Pinpoint the cell where the given text exists, returning its (x, y) midpoint coordinate. 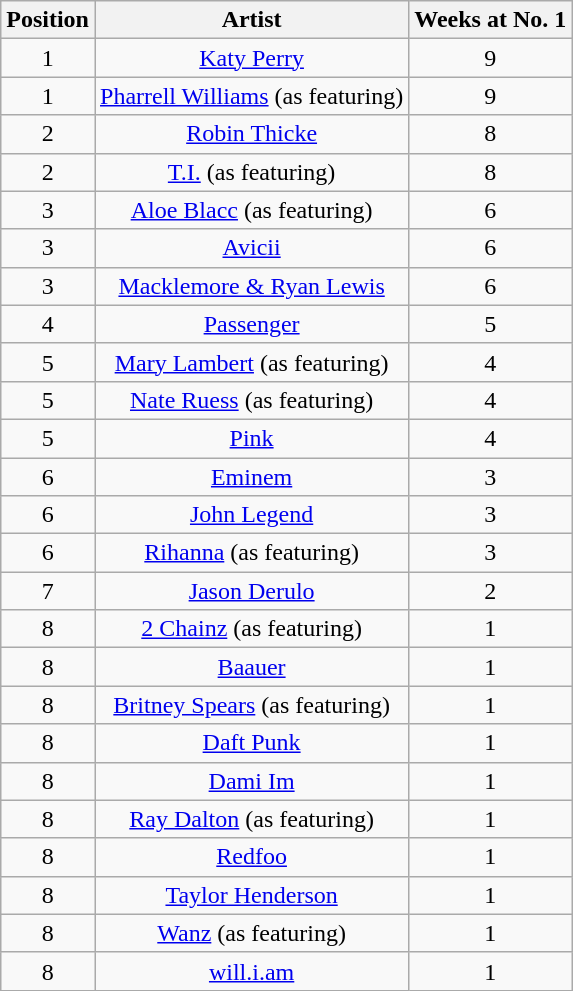
7 (48, 591)
will.i.am (251, 971)
Jason Derulo (251, 591)
Robin Thicke (251, 134)
Position (48, 20)
Daft Punk (251, 743)
2 Chainz (as featuring) (251, 629)
Taylor Henderson (251, 895)
Passenger (251, 324)
Dami Im (251, 781)
Pharrell Williams (as featuring) (251, 96)
John Legend (251, 515)
Pink (251, 438)
Avicii (251, 248)
Mary Lambert (as featuring) (251, 362)
Weeks at No. 1 (490, 20)
Eminem (251, 477)
Macklemore & Ryan Lewis (251, 286)
T.I. (as featuring) (251, 172)
Rihanna (as featuring) (251, 553)
Ray Dalton (as featuring) (251, 819)
Artist (251, 20)
Nate Ruess (as featuring) (251, 400)
Britney Spears (as featuring) (251, 705)
Aloe Blacc (as featuring) (251, 210)
Katy Perry (251, 58)
Baauer (251, 667)
Redfoo (251, 857)
Wanz (as featuring) (251, 933)
